Scan for the cell matching the given text and deliver its (X, Y) coordinate at center. 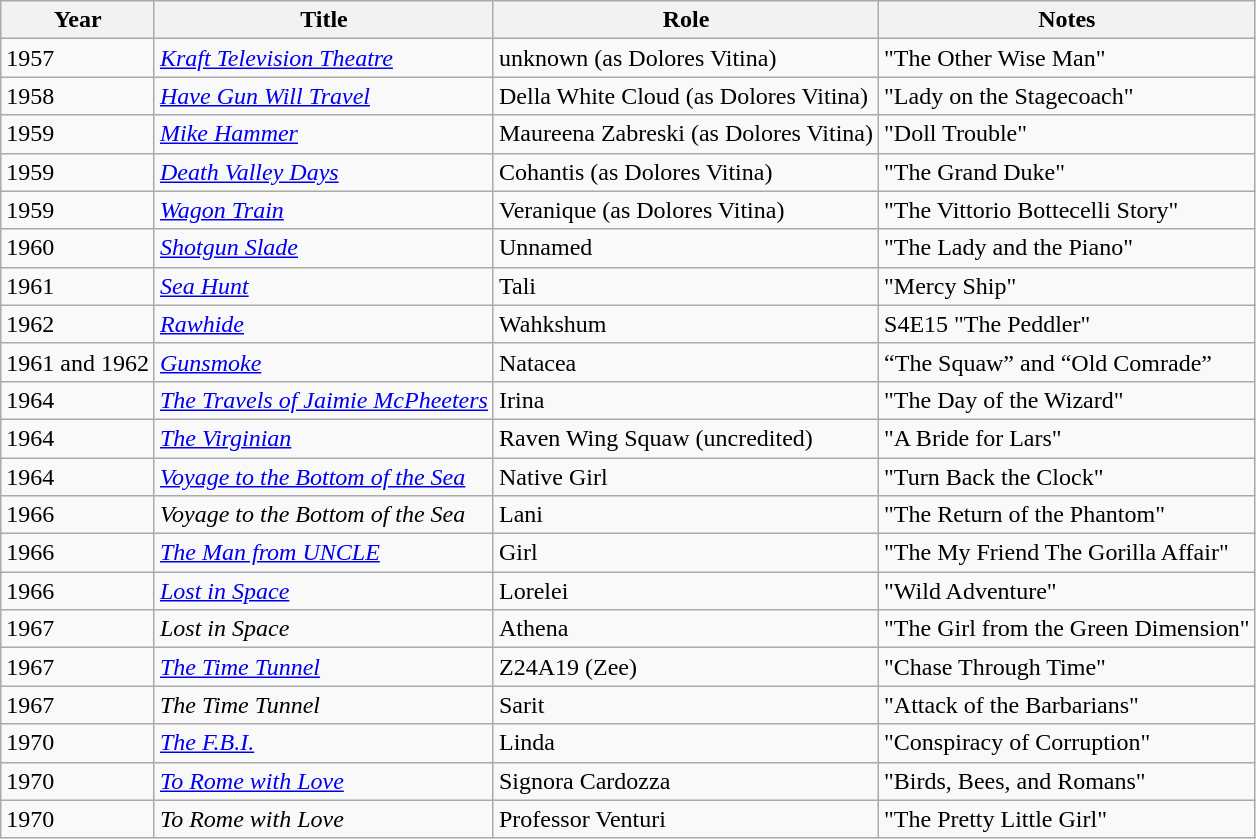
Z24A19 (Zee) (686, 667)
Maureena Zabreski (as Dolores Vitina) (686, 134)
"Chase Through Time" (1068, 667)
Death Valley Days (324, 172)
The Man from UNCLE (324, 553)
unknown (as Dolores Vitina) (686, 58)
Have Gun Will Travel (324, 96)
"The Other Wise Man" (1068, 58)
"A Bride for Lars" (1068, 438)
Della White Cloud (as Dolores Vitina) (686, 96)
Professor Venturi (686, 819)
"Attack of the Barbarians" (1068, 705)
"The Day of the Wizard" (1068, 400)
Tali (686, 286)
"The Grand Duke" (1068, 172)
"Mercy Ship" (1068, 286)
The Virginian (324, 438)
"The Girl from the Green Dimension" (1068, 629)
Title (324, 20)
Sarit (686, 705)
"Birds, Bees, and Romans" (1068, 781)
"The My Friend The Gorilla Affair" (1068, 553)
S4E15 "The Peddler" (1068, 324)
“The Squaw” and “Old Comrade” (1068, 362)
Year (78, 20)
Signora Cardozza (686, 781)
Kraft Television Theatre (324, 58)
Lani (686, 515)
Linda (686, 743)
Unnamed (686, 248)
1961 (78, 286)
Notes (1068, 20)
Irina (686, 400)
"The Pretty Little Girl" (1068, 819)
Natacea (686, 362)
Athena (686, 629)
1957 (78, 58)
The F.B.I. (324, 743)
"The Return of the Phantom" (1068, 515)
"Lady on the Stagecoach" (1068, 96)
"The Vittorio Bottecelli Story" (1068, 210)
Mike Hammer (324, 134)
1958 (78, 96)
"Conspiracy of Corruption" (1068, 743)
Wagon Train (324, 210)
Sea Hunt (324, 286)
Role (686, 20)
Gunsmoke (324, 362)
"The Lady and the Piano" (1068, 248)
Girl (686, 553)
Wahkshum (686, 324)
"Turn Back the Clock" (1068, 477)
Rawhide (324, 324)
The Travels of Jaimie McPheeters (324, 400)
"Wild Adventure" (1068, 591)
Raven Wing Squaw (uncredited) (686, 438)
"Doll Trouble" (1068, 134)
Cohantis (as Dolores Vitina) (686, 172)
1962 (78, 324)
Native Girl (686, 477)
Shotgun Slade (324, 248)
1961 and 1962 (78, 362)
Lorelei (686, 591)
Veranique (as Dolores Vitina) (686, 210)
1960 (78, 248)
